Extract the [X, Y] coordinate from the center of the cell holding the provided text.  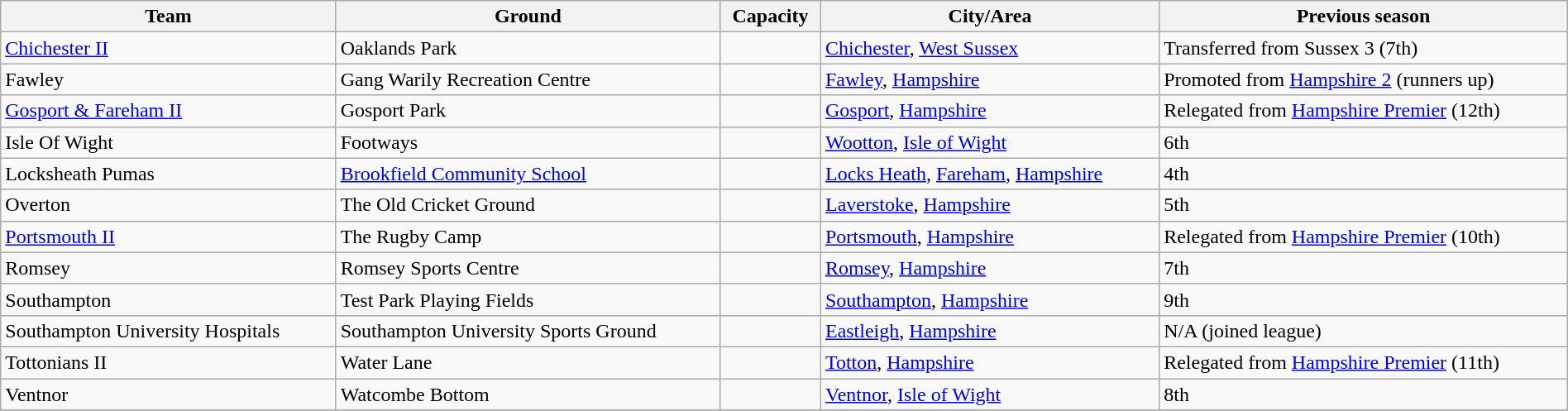
9th [1364, 299]
Romsey [169, 268]
N/A (joined league) [1364, 331]
Gosport & Fareham II [169, 111]
7th [1364, 268]
Previous season [1364, 17]
Romsey, Hampshire [989, 268]
6th [1364, 142]
Fawley, Hampshire [989, 79]
Brookfield Community School [528, 174]
Gang Warily Recreation Centre [528, 79]
Locksheath Pumas [169, 174]
Romsey Sports Centre [528, 268]
Relegated from Hampshire Premier (10th) [1364, 237]
Transferred from Sussex 3 (7th) [1364, 48]
Chichester, West Sussex [989, 48]
Gosport Park [528, 111]
Relegated from Hampshire Premier (12th) [1364, 111]
Southampton University Hospitals [169, 331]
Promoted from Hampshire 2 (runners up) [1364, 79]
8th [1364, 394]
Capacity [771, 17]
Oaklands Park [528, 48]
Water Lane [528, 362]
Southampton, Hampshire [989, 299]
Eastleigh, Hampshire [989, 331]
Overton [169, 205]
The Rugby Camp [528, 237]
Locks Heath, Fareham, Hampshire [989, 174]
Test Park Playing Fields [528, 299]
Relegated from Hampshire Premier (11th) [1364, 362]
Ventnor [169, 394]
Southampton University Sports Ground [528, 331]
Watcombe Bottom [528, 394]
Footways [528, 142]
City/Area [989, 17]
Ventnor, Isle of Wight [989, 394]
Wootton, Isle of Wight [989, 142]
Gosport, Hampshire [989, 111]
Team [169, 17]
Portsmouth II [169, 237]
4th [1364, 174]
Tottonians II [169, 362]
Portsmouth, Hampshire [989, 237]
Southampton [169, 299]
Isle Of Wight [169, 142]
Laverstoke, Hampshire [989, 205]
The Old Cricket Ground [528, 205]
Ground [528, 17]
Fawley [169, 79]
Chichester II [169, 48]
Totton, Hampshire [989, 362]
5th [1364, 205]
